Output the [x, y] coordinate of the center of the cell containing the given text.  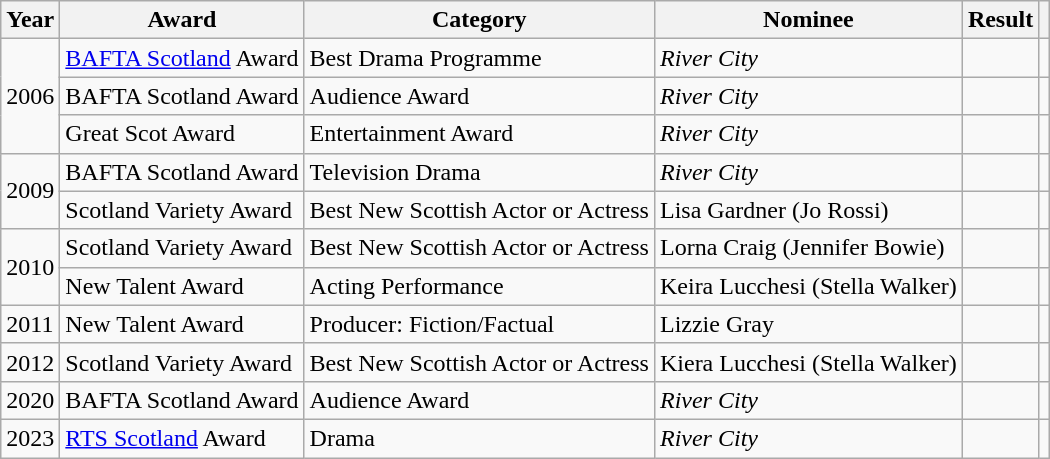
Great Scot Award [182, 134]
Entertainment Award [479, 134]
2012 [30, 362]
Result [1000, 20]
Lisa Gardner (Jo Rossi) [808, 210]
Acting Performance [479, 286]
Television Drama [479, 172]
RTS Scotland Award [182, 438]
Lizzie Gray [808, 324]
Producer: Fiction/Factual [479, 324]
Award [182, 20]
Nominee [808, 20]
2020 [30, 400]
Lorna Craig (Jennifer Bowie) [808, 248]
Kiera Lucchesi (Stella Walker) [808, 362]
2010 [30, 267]
2023 [30, 438]
Keira Lucchesi (Stella Walker) [808, 286]
Category [479, 20]
Year [30, 20]
Drama [479, 438]
2009 [30, 191]
Best Drama Programme [479, 58]
2011 [30, 324]
2006 [30, 96]
